Provide the [X, Y] coordinate of the cell's center where the given text is located.  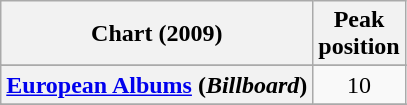
Chart (2009) [157, 34]
European Albums (Billboard) [157, 85]
10 [359, 85]
Peakposition [359, 34]
